Output the [X, Y] coordinate of the center of the cell containing the given text.  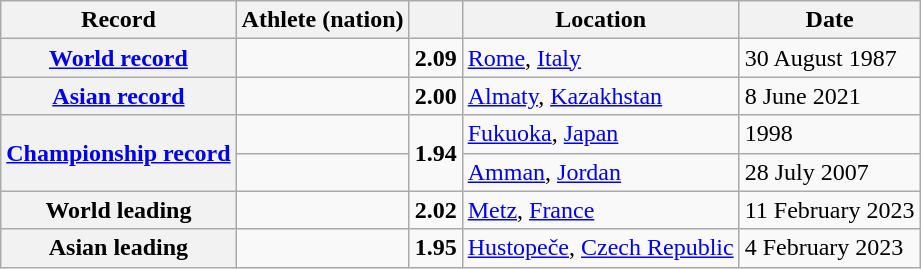
Hustopeče, Czech Republic [600, 248]
World record [118, 58]
Location [600, 20]
1.95 [436, 248]
Record [118, 20]
Metz, France [600, 210]
2.09 [436, 58]
Almaty, Kazakhstan [600, 96]
Date [830, 20]
28 July 2007 [830, 172]
Athlete (nation) [322, 20]
Championship record [118, 153]
4 February 2023 [830, 248]
Asian leading [118, 248]
2.00 [436, 96]
2.02 [436, 210]
8 June 2021 [830, 96]
Rome, Italy [600, 58]
Amman, Jordan [600, 172]
30 August 1987 [830, 58]
1998 [830, 134]
Fukuoka, Japan [600, 134]
Asian record [118, 96]
World leading [118, 210]
11 February 2023 [830, 210]
1.94 [436, 153]
